For the text-containing cell, return its midpoint in (x, y) coordinate format. 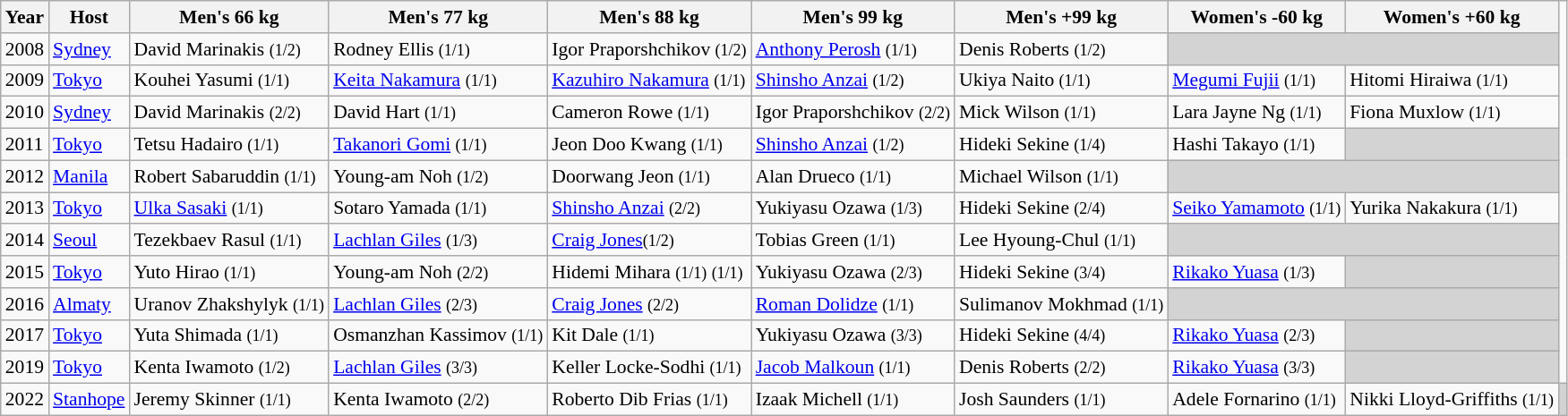
Men's 66 kg (229, 17)
Craig Jones(1/2) (648, 241)
Jeremy Skinner (1/1) (229, 400)
Keller Locke-Sodhi (1/1) (648, 368)
Young-am Noh (1/2) (438, 176)
Year (25, 17)
Ulka Sasaki (1/1) (229, 208)
David Marinakis (2/2) (229, 113)
Uranov Zhakshylyk (1/1) (229, 304)
Rikako Yuasa (1/3) (1256, 272)
Yukiyasu Ozawa (2/3) (853, 272)
Robert Sabaruddin (1/1) (229, 176)
Hidemi Mihara (1/1) (1/1) (648, 272)
David Marinakis (1/2) (229, 49)
Sotaro Yamada (1/1) (438, 208)
Yuta Shimada (1/1) (229, 335)
2022 (25, 400)
Rodney Ellis (1/1) (438, 49)
Men's +99 kg (1061, 17)
Denis Roberts (2/2) (1061, 368)
Doorwang Jeon (1/1) (648, 176)
Kazuhiro Nakamura (1/1) (648, 81)
Megumi Fujii (1/1) (1256, 81)
2009 (25, 81)
Craig Jones (2/2) (648, 304)
Hideki Sekine (1/4) (1061, 145)
Lara Jayne Ng (1/1) (1256, 113)
Hashi Takayo (1/1) (1256, 145)
Tetsu Hadairo (1/1) (229, 145)
Izaak Michell (1/1) (853, 400)
2015 (25, 272)
Kouhei Yasumi (1/1) (229, 81)
Anthony Perosh (1/1) (853, 49)
Mick Wilson (1/1) (1061, 113)
2011 (25, 145)
Hideki Sekine (3/4) (1061, 272)
2013 (25, 208)
Josh Saunders (1/1) (1061, 400)
Keita Nakamura (1/1) (438, 81)
2017 (25, 335)
Hideki Sekine (4/4) (1061, 335)
Manila (89, 176)
Stanhope (89, 400)
2016 (25, 304)
Nikki Lloyd-Griffiths (1/1) (1452, 400)
David Hart (1/1) (438, 113)
Sulimanov Mokhmad (1/1) (1061, 304)
Roman Dolidze (1/1) (853, 304)
Seoul (89, 241)
Women's +60 kg (1452, 17)
2010 (25, 113)
Takanori Gomi (1/1) (438, 145)
Rikako Yuasa (3/3) (1256, 368)
2012 (25, 176)
Almaty (89, 304)
Kenta Iwamoto (2/2) (438, 400)
Kit Dale (1/1) (648, 335)
Seiko Yamamoto (1/1) (1256, 208)
Tezekbaev Rasul (1/1) (229, 241)
Men's 99 kg (853, 17)
Igor Praporshchikov (2/2) (853, 113)
Kenta Iwamoto (1/2) (229, 368)
Roberto Dib Frias (1/1) (648, 400)
Adele Fornarino (1/1) (1256, 400)
Yukiyasu Ozawa (1/3) (853, 208)
Tobias Green (1/1) (853, 241)
Igor Praporshchikov (1/2) (648, 49)
Yukiyasu Ozawa (3/3) (853, 335)
Jeon Doo Kwang (1/1) (648, 145)
Shinsho Anzai (2/2) (648, 208)
Lachlan Giles (1/3) (438, 241)
Young-am Noh (2/2) (438, 272)
Michael Wilson (1/1) (1061, 176)
Cameron Rowe (1/1) (648, 113)
Yurika Nakakura (1/1) (1452, 208)
Rikako Yuasa (2/3) (1256, 335)
2014 (25, 241)
Women's -60 kg (1256, 17)
Denis Roberts (1/2) (1061, 49)
Lachlan Giles (2/3) (438, 304)
Hideki Sekine (2/4) (1061, 208)
2008 (25, 49)
Fiona Muxlow (1/1) (1452, 113)
Men's 77 kg (438, 17)
Hitomi Hiraiwa (1/1) (1452, 81)
Alan Drueco (1/1) (853, 176)
Yuto Hirao (1/1) (229, 272)
Jacob Malkoun (1/1) (853, 368)
Ukiya Naito (1/1) (1061, 81)
Host (89, 17)
2019 (25, 368)
Osmanzhan Kassimov (1/1) (438, 335)
Lachlan Giles (3/3) (438, 368)
Men's 88 kg (648, 17)
Lee Hyoung-Chul (1/1) (1061, 241)
